From the cell containing the given text, extract its center point as [X, Y] coordinate. 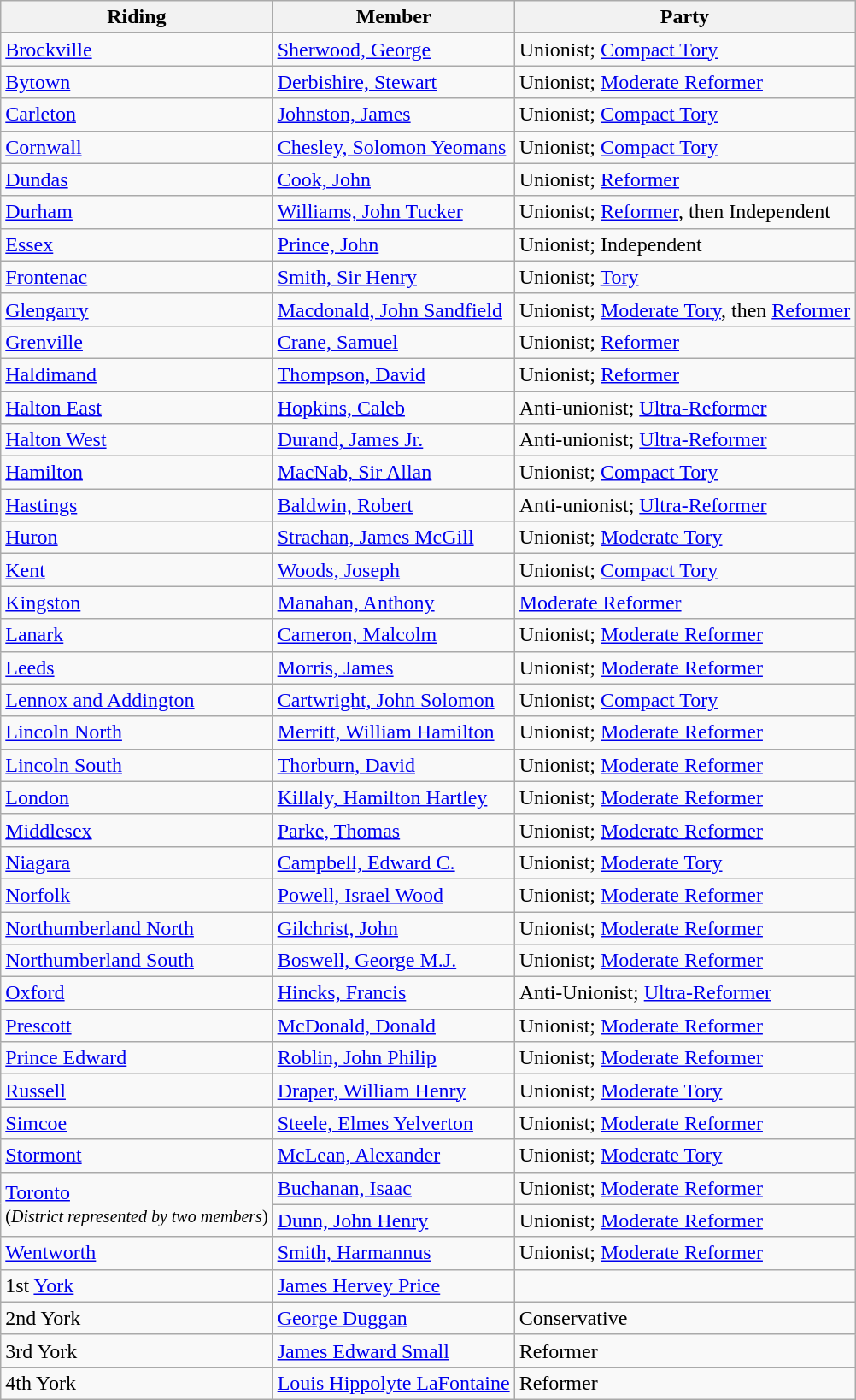
Draper, William Henry [393, 1091]
Party [685, 17]
Campbell, Edward C. [393, 862]
Boswell, George M.J. [393, 961]
Frontenac [137, 277]
McLean, Alexander [393, 1156]
Moderate Reformer [685, 603]
Durham [137, 212]
Crane, Samuel [393, 342]
Cook, John [393, 179]
McDonald, Donald [393, 1026]
Smith, Harmannus [393, 1253]
MacNab, Sir Allan [393, 473]
Hincks, Francis [393, 993]
Unionist; Moderate Tory, then Reformer [685, 309]
Halton West [137, 440]
James Hervey Price [393, 1285]
Gilchrist, John [393, 927]
Lincoln North [137, 732]
Essex [137, 244]
James Edward Small [393, 1350]
Toronto(District represented by two members) [137, 1204]
Anti-Unionist; Ultra-Reformer [685, 993]
Northumberland North [137, 927]
Strachan, James McGill [393, 538]
Lennox and Addington [137, 700]
London [137, 797]
Killaly, Hamilton Hartley [393, 797]
3rd York [137, 1350]
Oxford [137, 993]
Hopkins, Caleb [393, 408]
Unionist; Independent [685, 244]
Middlesex [137, 830]
Unionist; Tory [685, 277]
Riding [137, 17]
Durand, James Jr. [393, 440]
Carleton [137, 115]
Baldwin, Robert [393, 505]
Johnston, James [393, 115]
Dundas [137, 179]
Simcoe [137, 1123]
Niagara [137, 862]
Cornwall [137, 147]
Kent [137, 570]
Derbishire, Stewart [393, 82]
1st York [137, 1285]
Chesley, Solomon Yeomans [393, 147]
Roblin, John Philip [393, 1058]
Macdonald, John Sandfield [393, 309]
Lincoln South [137, 765]
Smith, Sir Henry [393, 277]
Wentworth [137, 1253]
Prince, John [393, 244]
Brockville [137, 50]
Thorburn, David [393, 765]
4th York [137, 1383]
Haldimand [137, 374]
Merritt, William Hamilton [393, 732]
Cartwright, John Solomon [393, 700]
Halton East [137, 408]
Louis Hippolyte LaFontaine [393, 1383]
Grenville [137, 342]
Williams, John Tucker [393, 212]
Dunn, John Henry [393, 1221]
Morris, James [393, 668]
Conservative [685, 1318]
Sherwood, George [393, 50]
Huron [137, 538]
2nd York [137, 1318]
Steele, Elmes Yelverton [393, 1123]
Woods, Joseph [393, 570]
George Duggan [393, 1318]
Northumberland South [137, 961]
Unionist; Reformer, then Independent [685, 212]
Thompson, David [393, 374]
Kingston [137, 603]
Norfolk [137, 895]
Member [393, 17]
Stormont [137, 1156]
Russell [137, 1091]
Powell, Israel Wood [393, 895]
Buchanan, Isaac [393, 1188]
Leeds [137, 668]
Cameron, Malcolm [393, 635]
Glengarry [137, 309]
Bytown [137, 82]
Prescott [137, 1026]
Hastings [137, 505]
Manahan, Anthony [393, 603]
Lanark [137, 635]
Hamilton [137, 473]
Prince Edward [137, 1058]
Parke, Thomas [393, 830]
